Extract the [X, Y] coordinate from the center of the cell holding the provided text.  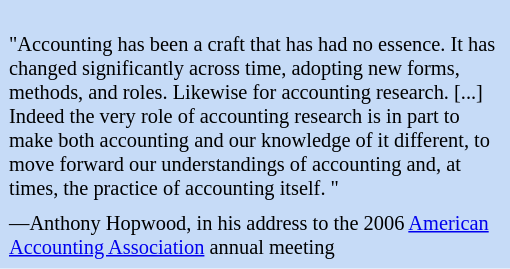
—Anthony Hopwood, in his address to the 2006 American Accounting Association annual meeting [256, 236]
